Determine the (X, Y) coordinate at the center of the cell enclosing the given text.  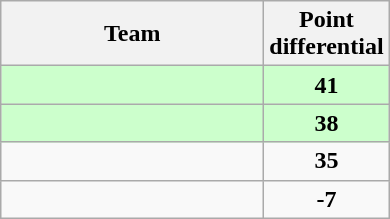
41 (326, 85)
Point differential (326, 34)
Team (132, 34)
35 (326, 161)
38 (326, 123)
-7 (326, 199)
